Extract the (X, Y) coordinate from the center of the cell holding the provided text.  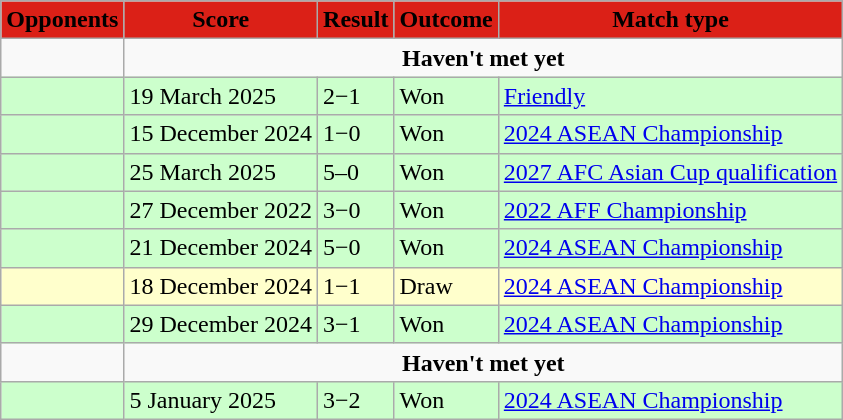
3−2 (356, 400)
5 January 2025 (221, 400)
Result (356, 20)
1−0 (356, 134)
3−1 (356, 324)
21 December 2024 (221, 248)
25 March 2025 (221, 172)
15 December 2024 (221, 134)
Match type (670, 20)
Draw (446, 286)
2022 AFF Championship (670, 210)
2027 AFC Asian Cup qualification (670, 172)
29 December 2024 (221, 324)
5−0 (356, 248)
Score (221, 20)
Outcome (446, 20)
5–0 (356, 172)
1−1 (356, 286)
3−0 (356, 210)
Friendly (670, 96)
19 March 2025 (221, 96)
18 December 2024 (221, 286)
27 December 2022 (221, 210)
2−1 (356, 96)
Opponents (62, 20)
